Extract the (x, y) coordinate from the center of the cell holding the provided text.  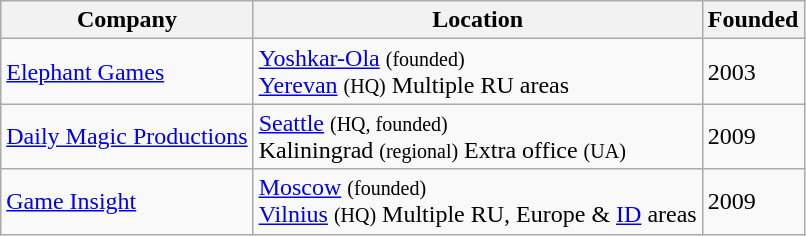
Company (127, 20)
Game Insight (127, 202)
Seattle (HQ, founded)Kaliningrad (regional) Extra office (UA) (478, 136)
Moscow (founded)Vilnius (HQ) Multiple RU, Europe & ID areas (478, 202)
Location (478, 20)
Elephant Games (127, 72)
2003 (753, 72)
Yoshkar-Ola (founded)Yerevan (HQ) Multiple RU areas (478, 72)
Founded (753, 20)
Daily Magic Productions (127, 136)
